Identify which cell holds the provided text, then report its [X, Y] central coordinate. 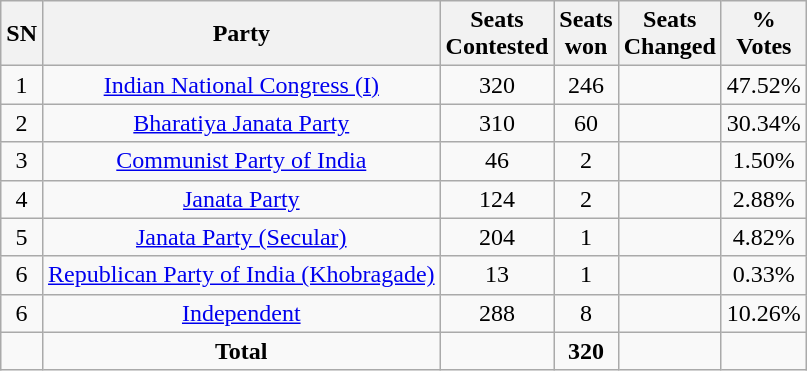
Indian National Congress (I) [241, 85]
Party [241, 34]
SN [22, 34]
Total [241, 351]
0.33% [764, 275]
Independent [241, 313]
Janata Party [241, 199]
1.50% [764, 161]
46 [497, 161]
10.26% [764, 313]
246 [586, 85]
Seats Changed [670, 34]
4.82% [764, 237]
Seatswon [586, 34]
5 [22, 237]
Janata Party (Secular) [241, 237]
60 [586, 123]
124 [497, 199]
Republican Party of India (Khobragade) [241, 275]
204 [497, 237]
4 [22, 199]
30.34% [764, 123]
310 [497, 123]
13 [497, 275]
%Votes [764, 34]
8 [586, 313]
SeatsContested [497, 34]
2.88% [764, 199]
Communist Party of India [241, 161]
288 [497, 313]
47.52% [764, 85]
3 [22, 161]
Bharatiya Janata Party [241, 123]
